Capture the cell that displays the provided text and extract its [X, Y] central coordinate. 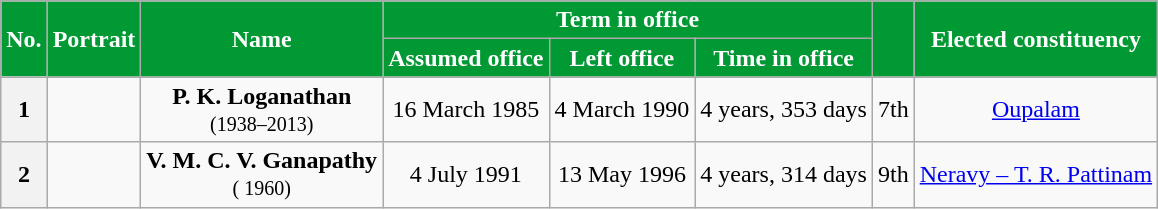
4 July 1991 [466, 174]
V. M. C. V. Ganapathy( 1960) [262, 174]
Oupalam [1036, 110]
Elected constituency [1036, 39]
Name [262, 39]
4 years, 314 days [784, 174]
13 May 1996 [622, 174]
Left office [622, 58]
Assumed office [466, 58]
16 March 1985 [466, 110]
7th [893, 110]
No. [24, 39]
2 [24, 174]
Neravy – T. R. Pattinam [1036, 174]
P. K. Loganathan(1938–2013) [262, 110]
4 years, 353 days [784, 110]
4 March 1990 [622, 110]
1 [24, 110]
Term in office [628, 20]
9th [893, 174]
Portrait [94, 39]
Time in office [784, 58]
